Provide the [X, Y] coordinate of the cell's center where the given text is located.  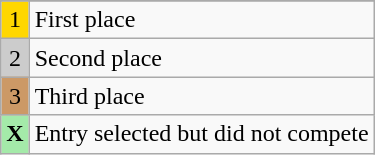
1 [15, 20]
3 [15, 96]
Entry selected but did not compete [202, 134]
Third place [202, 96]
First place [202, 20]
2 [15, 58]
X [15, 134]
Second place [202, 58]
